Search for the cell housing the specified text and yield its (x, y) center coordinate. 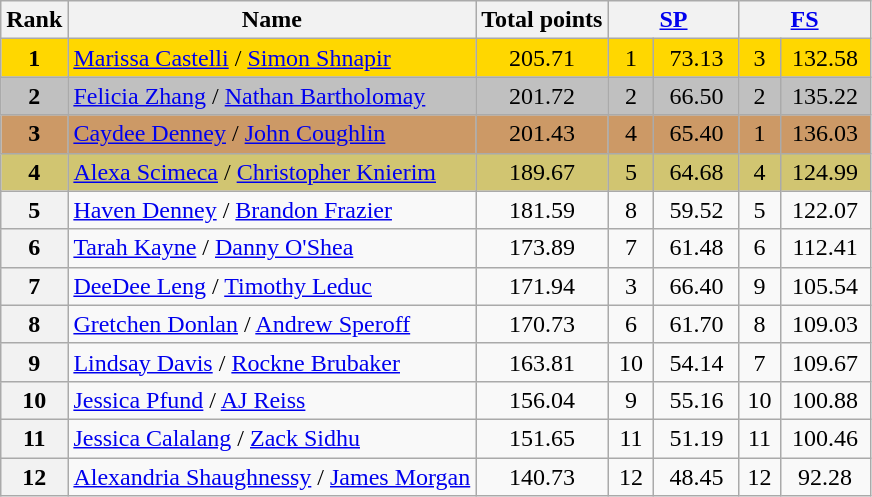
59.52 (696, 210)
64.68 (696, 172)
66.50 (696, 96)
181.59 (542, 210)
Marissa Castelli / Simon Shnapir (272, 58)
66.40 (696, 286)
61.70 (696, 324)
73.13 (696, 58)
Alexandria Shaughnessy / James Morgan (272, 477)
201.72 (542, 96)
100.88 (825, 400)
156.04 (542, 400)
100.46 (825, 438)
DeeDee Leng / Timothy Leduc (272, 286)
Gretchen Donlan / Andrew Speroff (272, 324)
122.07 (825, 210)
201.43 (542, 134)
105.54 (825, 286)
Name (272, 20)
48.45 (696, 477)
Felicia Zhang / Nathan Bartholomay (272, 96)
205.71 (542, 58)
135.22 (825, 96)
140.73 (542, 477)
55.16 (696, 400)
Total points (542, 20)
Tarah Kayne / Danny O'Shea (272, 248)
170.73 (542, 324)
189.67 (542, 172)
151.65 (542, 438)
51.19 (696, 438)
136.03 (825, 134)
Rank (34, 20)
112.41 (825, 248)
Lindsay Davis / Rockne Brubaker (272, 362)
54.14 (696, 362)
163.81 (542, 362)
171.94 (542, 286)
173.89 (542, 248)
61.48 (696, 248)
Haven Denney / Brandon Frazier (272, 210)
Jessica Calalang / Zack Sidhu (272, 438)
109.67 (825, 362)
65.40 (696, 134)
SP (674, 20)
124.99 (825, 172)
132.58 (825, 58)
Caydee Denney / John Coughlin (272, 134)
109.03 (825, 324)
92.28 (825, 477)
FS (804, 20)
Jessica Pfund / AJ Reiss (272, 400)
Alexa Scimeca / Christopher Knierim (272, 172)
